Output the [x, y] coordinate of the center of the cell containing the given text.  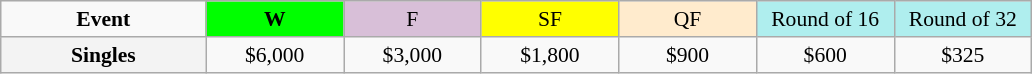
F [413, 19]
$900 [688, 55]
W [275, 19]
Singles [104, 55]
SF [550, 19]
Event [104, 19]
$3,000 [413, 55]
$6,000 [275, 55]
Round of 16 [825, 19]
$1,800 [550, 55]
$325 [963, 55]
Round of 32 [963, 19]
QF [688, 19]
$600 [825, 55]
